Return the [x, y] coordinate for the center point of the cell that contains the specified text.  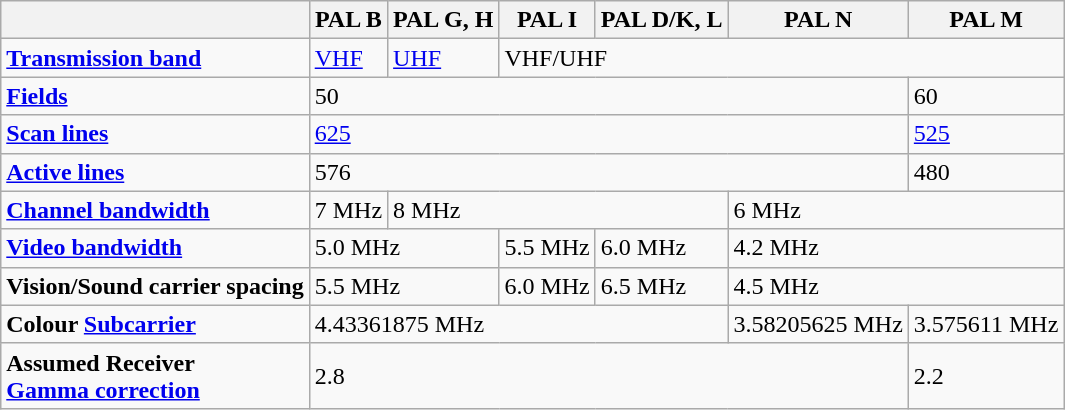
Fields [155, 96]
Assumed ReceiverGamma correction [155, 376]
525 [986, 134]
50 [608, 96]
7 MHz [348, 210]
VHF [348, 58]
PAL D/K, L [662, 20]
480 [986, 172]
2.8 [608, 376]
Active lines [155, 172]
PAL G, H [444, 20]
60 [986, 96]
Vision/Sound carrier spacing [155, 286]
Colour Subcarrier [155, 324]
PAL I [547, 20]
576 [608, 172]
PAL M [986, 20]
PAL N [818, 20]
Scan lines [155, 134]
Video bandwidth [155, 248]
6.5 MHz [662, 286]
6 MHz [896, 210]
625 [608, 134]
PAL B [348, 20]
3.58205625 MHz [818, 324]
2.2 [986, 376]
3.575611 MHz [986, 324]
UHF [444, 58]
8 MHz [558, 210]
4.2 MHz [896, 248]
Channel bandwidth [155, 210]
Transmission band [155, 58]
VHF/UHF [782, 58]
4.43361875 MHz [518, 324]
5.0 MHz [404, 248]
4.5 MHz [896, 286]
